Determine the (x, y) coordinate at the center of the cell enclosing the given text.  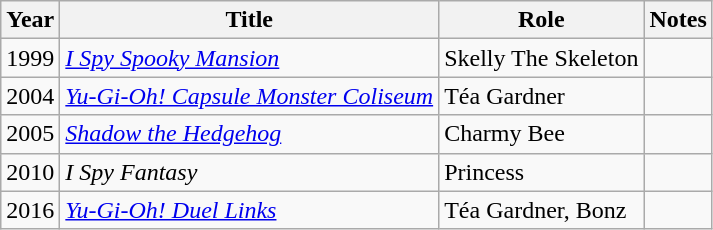
2010 (30, 172)
2005 (30, 134)
2004 (30, 96)
Skelly The Skeleton (542, 58)
I Spy Fantasy (250, 172)
Princess (542, 172)
Notes (678, 20)
Year (30, 20)
Shadow the Hedgehog (250, 134)
Téa Gardner (542, 96)
Charmy Bee (542, 134)
Yu-Gi-Oh! Duel Links (250, 210)
1999 (30, 58)
Yu-Gi-Oh! Capsule Monster Coliseum (250, 96)
Téa Gardner, Bonz (542, 210)
Role (542, 20)
Title (250, 20)
I Spy Spooky Mansion (250, 58)
2016 (30, 210)
